Output the [X, Y] coordinate of the center of the cell containing the given text.  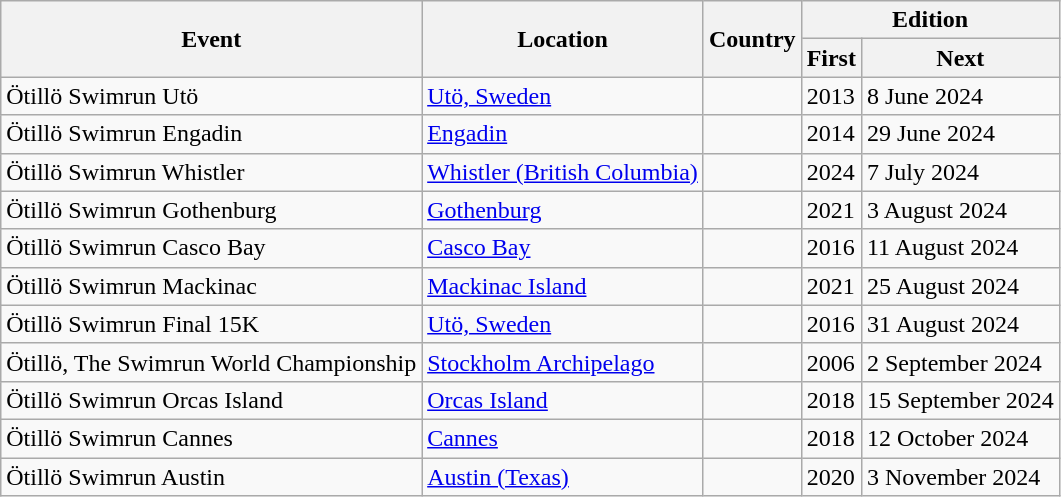
Whistler (British Columbia) [563, 172]
Ötillö Swimrun Final 15K [212, 324]
First [831, 58]
25 August 2024 [960, 286]
2006 [831, 362]
Edition [930, 20]
2024 [831, 172]
Ötillö Swimrun Mackinac [212, 286]
29 June 2024 [960, 134]
Casco Bay [563, 248]
Ötillö Swimrun Whistler [212, 172]
2013 [831, 96]
3 August 2024 [960, 210]
Country [752, 39]
Ötillö, The Swimrun World Championship [212, 362]
Orcas Island [563, 400]
Ötillö Swimrun Casco Bay [212, 248]
2014 [831, 134]
2020 [831, 477]
Ötillö Swimrun Engadin [212, 134]
2 September 2024 [960, 362]
Austin (Texas) [563, 477]
12 October 2024 [960, 438]
Cannes [563, 438]
Ötillö Swimrun Utö [212, 96]
Mackinac Island [563, 286]
31 August 2024 [960, 324]
Ötillö Swimrun Gothenburg [212, 210]
3 November 2024 [960, 477]
Engadin [563, 134]
Gothenburg [563, 210]
Next [960, 58]
Ötillö Swimrun Orcas Island [212, 400]
Ötillö Swimrun Austin [212, 477]
7 July 2024 [960, 172]
Stockholm Archipelago [563, 362]
15 September 2024 [960, 400]
8 June 2024 [960, 96]
Ötillö Swimrun Cannes [212, 438]
11 August 2024 [960, 248]
Location [563, 39]
Event [212, 39]
